Search for the cell housing the specified text and yield its (x, y) center coordinate. 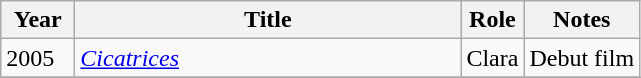
2005 (38, 58)
Clara (492, 58)
Role (492, 20)
Year (38, 20)
Cicatrices (268, 58)
Notes (582, 20)
Debut film (582, 58)
Title (268, 20)
